Return the [X, Y] coordinate for the center point of the cell that contains the specified text.  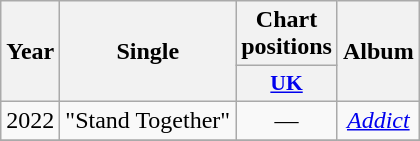
Album [378, 52]
UK [287, 84]
Year [30, 52]
Single [148, 52]
"Stand Together" [148, 120]
— [287, 120]
2022 [30, 120]
Addict [378, 120]
Chart positions [287, 34]
